Identify which cell holds the provided text, then report its [X, Y] central coordinate. 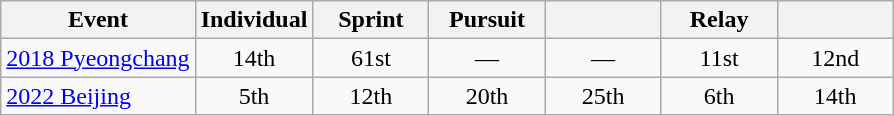
Relay [719, 20]
Sprint [371, 20]
61st [371, 58]
2022 Beijing [98, 96]
Event [98, 20]
2018 Pyeongchang [98, 58]
6th [719, 96]
20th [487, 96]
Individual [254, 20]
12th [371, 96]
Pursuit [487, 20]
5th [254, 96]
11st [719, 58]
25th [603, 96]
12nd [835, 58]
